Find where the given text appears and provide that cell's center as (x, y) coordinate. 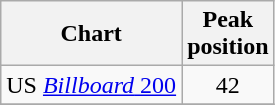
Chart (92, 34)
42 (228, 85)
Peakposition (228, 34)
US Billboard 200 (92, 85)
